Capture the cell that displays the provided text and extract its (X, Y) central coordinate. 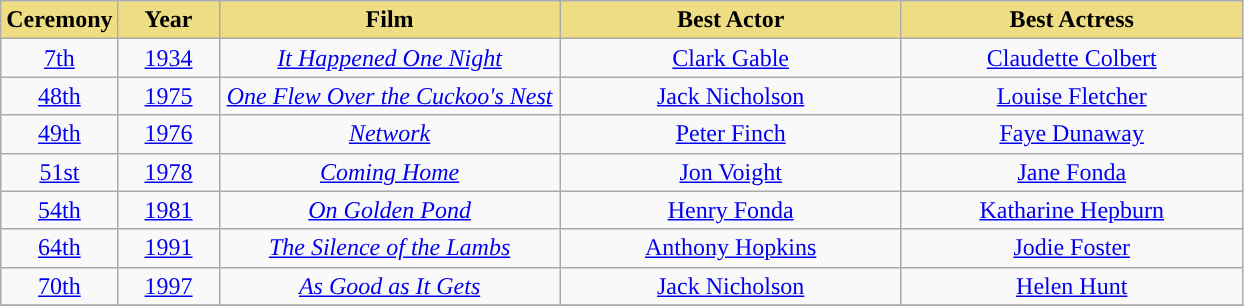
Best Actress (1072, 20)
On Golden Pond (390, 210)
1978 (168, 172)
Coming Home (390, 172)
1991 (168, 248)
Jane Fonda (1072, 172)
Anthony Hopkins (730, 248)
Network (390, 134)
Ceremony (60, 20)
Jodie Foster (1072, 248)
Film (390, 20)
As Good as It Gets (390, 286)
7th (60, 58)
Peter Finch (730, 134)
Claudette Colbert (1072, 58)
Best Actor (730, 20)
Jon Voight (730, 172)
The Silence of the Lambs (390, 248)
1975 (168, 96)
64th (60, 248)
1934 (168, 58)
Faye Dunaway (1072, 134)
Clark Gable (730, 58)
1997 (168, 286)
Katharine Hepburn (1072, 210)
1981 (168, 210)
48th (60, 96)
One Flew Over the Cuckoo's Nest (390, 96)
49th (60, 134)
70th (60, 286)
Helen Hunt (1072, 286)
Louise Fletcher (1072, 96)
Henry Fonda (730, 210)
54th (60, 210)
51st (60, 172)
It Happened One Night (390, 58)
1976 (168, 134)
Year (168, 20)
